Detect which cell encompasses the target text, then output its [x, y] center coordinate. 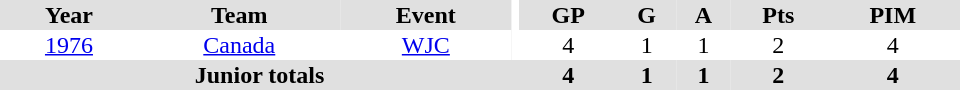
Pts [778, 15]
GP [568, 15]
Canada [240, 45]
Year [69, 15]
A [704, 15]
1976 [69, 45]
Junior totals [260, 75]
Team [240, 15]
PIM [893, 15]
Event [426, 15]
G [646, 15]
WJC [426, 45]
